Output the (x, y) coordinate of the center of the cell containing the given text.  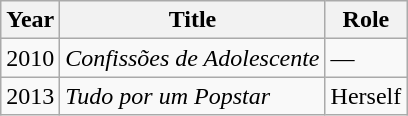
Herself (366, 96)
Year (30, 20)
Tudo por um Popstar (192, 96)
Confissões de Adolescente (192, 58)
Title (192, 20)
2013 (30, 96)
— (366, 58)
Role (366, 20)
2010 (30, 58)
